Pinpoint the cell where the given text exists, returning its (X, Y) midpoint coordinate. 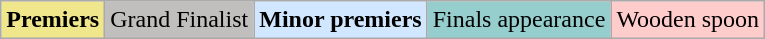
Wooden spoon (688, 20)
Premiers (53, 20)
Grand Finalist (180, 20)
Finals appearance (519, 20)
Minor premiers (340, 20)
